Extract the [X, Y] coordinate from the center of the cell holding the provided text.  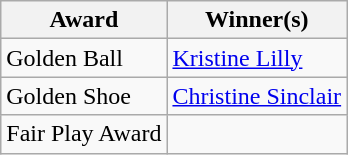
Golden Ball [84, 58]
Golden Shoe [84, 96]
Kristine Lilly [257, 58]
Award [84, 20]
Christine Sinclair [257, 96]
Winner(s) [257, 20]
Fair Play Award [84, 134]
